Capture the cell that displays the provided text and extract its (X, Y) central coordinate. 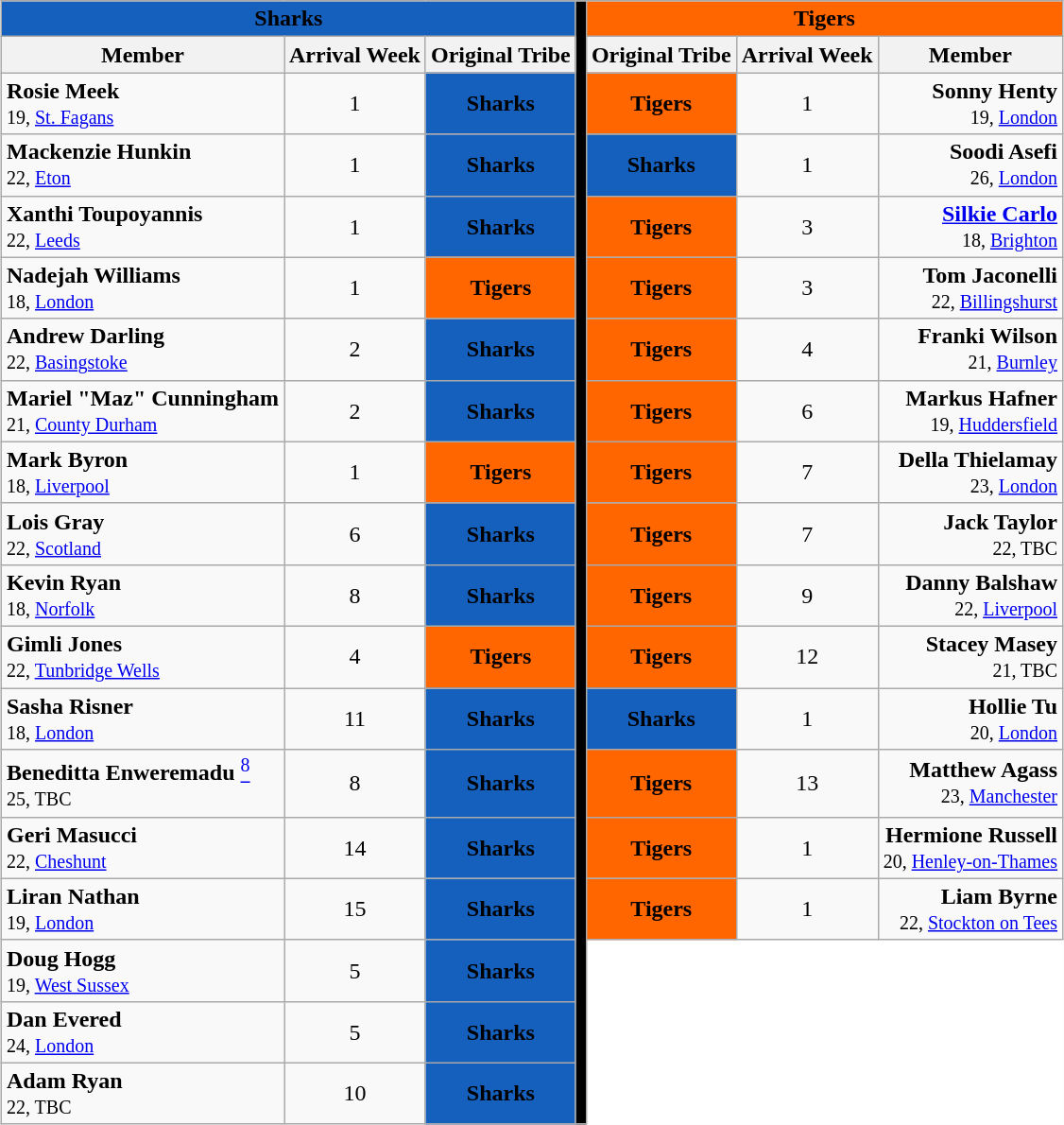
10 (354, 1093)
Soodi Asefi26, London (970, 164)
15 (354, 909)
Mariel "Maz" Cunningham 21, County Durham (142, 410)
Della Thielamay23, London (970, 473)
Adam Ryan 22, TBC (142, 1093)
Stacey Masey21, TBC (970, 656)
Silkie Carlo18, Brighton (970, 227)
Dan Evered24, London (142, 1032)
12 (807, 656)
Rosie Meek19, St. Fagans (142, 104)
Jack Taylor22, TBC (970, 533)
14 (354, 847)
Matthew Agass23, Manchester (970, 784)
Andrew Darling 22, Basingstoke (142, 350)
Tom Jaconelli22, Billingshurst (970, 287)
Sasha Risner18, London (142, 718)
Beneditta Enweremadu 825, TBC (142, 784)
Mark Byron 18, Liverpool (142, 473)
Gimli Jones 22, Tunbridge Wells (142, 656)
Doug Hogg19, West Sussex (142, 970)
Xanthi Toupoyannis22, Leeds (142, 227)
Sonny Henty19, London (970, 104)
Hermione Russell20, Henley-on-Thames (970, 847)
Geri Masucci22, Cheshunt (142, 847)
Markus Hafner19, Huddersfield (970, 410)
Danny Balshaw22, Liverpool (970, 596)
Franki Wilson21, Burnley (970, 350)
Hollie Tu20, London (970, 718)
Mackenzie Hunkin 22, Eton (142, 164)
Liam Byrne22, Stockton on Tees (970, 909)
9 (807, 596)
11 (354, 718)
13 (807, 784)
Liran Nathan19, London (142, 909)
Kevin Ryan18, Norfolk (142, 596)
Nadejah Williams18, London (142, 287)
Lois Gray22, Scotland (142, 533)
